Return (x, y) of the center of cell containing provided text 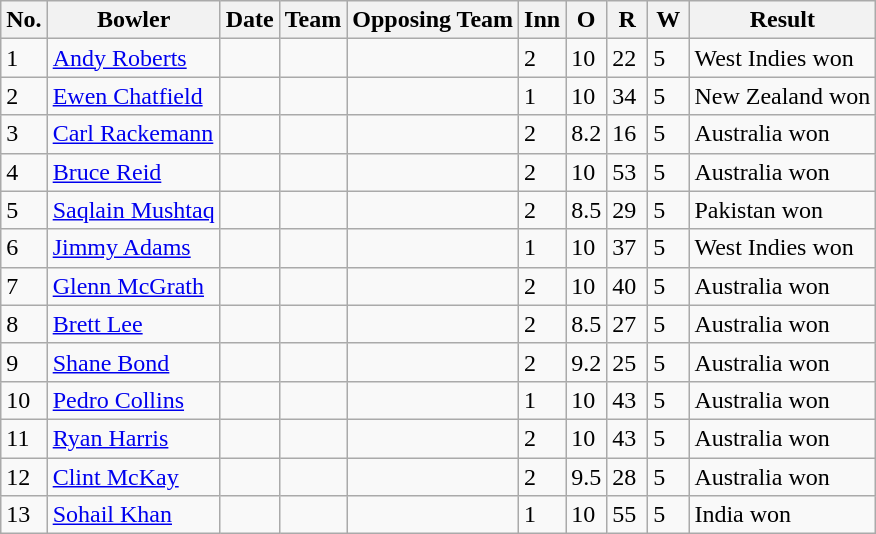
53 (628, 172)
Andy Roberts (134, 58)
W (668, 20)
37 (628, 248)
12 (24, 477)
Carl Rackemann (134, 134)
Saqlain Mushtaq (134, 210)
9.2 (586, 362)
Date (250, 20)
29 (628, 210)
Bruce Reid (134, 172)
Ewen Chatfield (134, 96)
Clint McKay (134, 477)
8.2 (586, 134)
Glenn McGrath (134, 286)
Opposing Team (433, 20)
Ryan Harris (134, 438)
Team (313, 20)
25 (628, 362)
New Zealand won (782, 96)
Result (782, 20)
R (628, 20)
Pakistan won (782, 210)
28 (628, 477)
3 (24, 134)
13 (24, 515)
Jimmy Adams (134, 248)
Inn (542, 20)
No. (24, 20)
Sohail Khan (134, 515)
India won (782, 515)
Brett Lee (134, 324)
6 (24, 248)
9.5 (586, 477)
7 (24, 286)
9 (24, 362)
22 (628, 58)
27 (628, 324)
Pedro Collins (134, 400)
O (586, 20)
55 (628, 515)
11 (24, 438)
4 (24, 172)
Shane Bond (134, 362)
8 (24, 324)
40 (628, 286)
Bowler (134, 20)
16 (628, 134)
34 (628, 96)
